Pinpoint the cell where the given text exists, returning its [X, Y] midpoint coordinate. 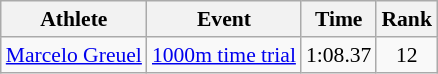
Athlete [74, 19]
Rank [406, 19]
12 [406, 55]
Time [338, 19]
Marcelo Greuel [74, 55]
1000m time trial [224, 55]
Event [224, 19]
1:08.37 [338, 55]
